Capture the cell that displays the provided text and extract its [X, Y] central coordinate. 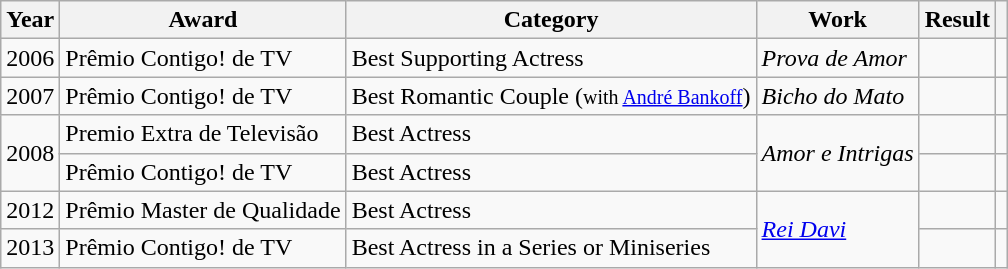
Prêmio Master de Qualidade [203, 210]
Category [551, 20]
Award [203, 20]
Result [957, 20]
2008 [30, 153]
Bicho do Mato [838, 96]
Rei Davi [838, 229]
Best Romantic Couple (with André Bankoff) [551, 96]
Best Actress in a Series or Miniseries [551, 248]
Best Supporting Actress [551, 58]
Amor e Intrigas [838, 153]
Prova de Amor [838, 58]
2006 [30, 58]
Year [30, 20]
Premio Extra de Televisão [203, 134]
Work [838, 20]
2007 [30, 96]
2012 [30, 210]
2013 [30, 248]
